Determine the (x, y) coordinate at the center of the cell enclosing the given text.  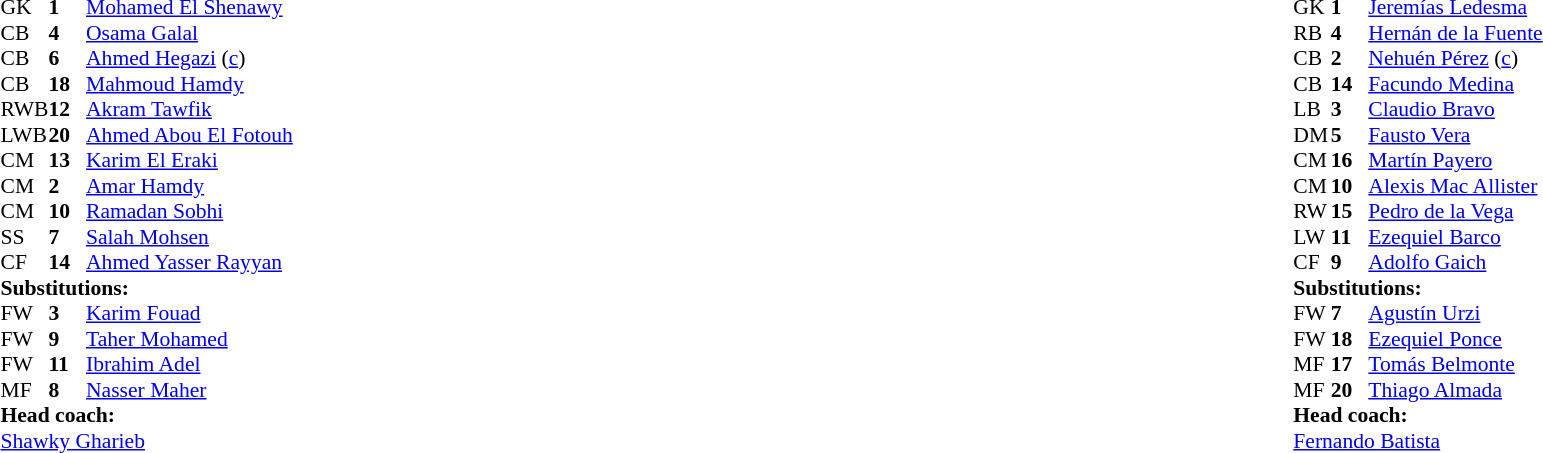
Ahmed Abou El Fotouh (190, 135)
13 (67, 161)
RW (1312, 211)
Ramadan Sobhi (190, 211)
5 (1350, 135)
17 (1350, 365)
Ezequiel Ponce (1455, 339)
8 (67, 390)
Nehuén Pérez (c) (1455, 59)
Tomás Belmonte (1455, 365)
Thiago Almada (1455, 390)
RWB (24, 109)
Pedro de la Vega (1455, 211)
Salah Mohsen (190, 237)
Taher Mohamed (190, 339)
6 (67, 59)
Amar Hamdy (190, 186)
12 (67, 109)
Ezequiel Barco (1455, 237)
Claudio Bravo (1455, 109)
Karim El Eraki (190, 161)
LW (1312, 237)
DM (1312, 135)
Ahmed Hegazi (c) (190, 59)
Facundo Medina (1455, 84)
Akram Tawfik (190, 109)
LWB (24, 135)
Mahmoud Hamdy (190, 84)
LB (1312, 109)
15 (1350, 211)
Nasser Maher (190, 390)
Agustín Urzi (1455, 313)
RB (1312, 33)
16 (1350, 161)
Ibrahim Adel (190, 365)
Fausto Vera (1455, 135)
Adolfo Gaich (1455, 263)
Alexis Mac Allister (1455, 186)
Martín Payero (1455, 161)
Ahmed Yasser Rayyan (190, 263)
Karim Fouad (190, 313)
Hernán de la Fuente (1455, 33)
SS (24, 237)
Osama Galal (190, 33)
